Return (X, Y) of the center of cell containing provided text 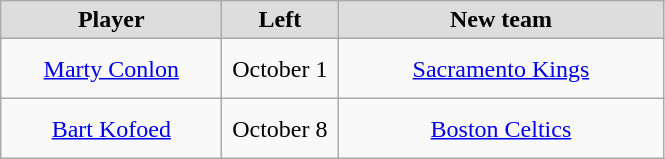
Sacramento Kings (501, 69)
New team (501, 20)
October 1 (280, 69)
Bart Kofoed (112, 129)
Boston Celtics (501, 129)
Marty Conlon (112, 69)
Left (280, 20)
Player (112, 20)
October 8 (280, 129)
